From the cell containing the given text, extract its center point as [X, Y] coordinate. 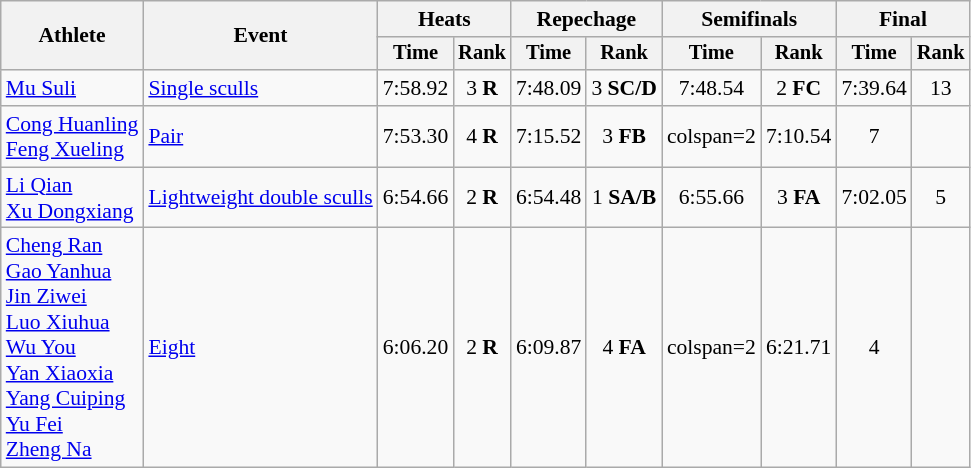
3 FA [798, 198]
6:06.20 [416, 348]
1 SA/B [624, 198]
Li QianXu Dongxiang [72, 198]
Lightweight double sculls [260, 198]
Repechage [586, 19]
3 SC/D [624, 88]
7:15.52 [548, 136]
6:21.71 [798, 348]
Heats [444, 19]
7:53.30 [416, 136]
3 FB [624, 136]
Mu Suli [72, 88]
4 [874, 348]
Semifinals [750, 19]
Cheng RanGao YanhuaJin ZiweiLuo XiuhuaWu YouYan XiaoxiaYang CuipingYu FeiZheng Na [72, 348]
6:09.87 [548, 348]
Final [902, 19]
4 R [482, 136]
7:02.05 [874, 198]
7:58.92 [416, 88]
6:54.66 [416, 198]
5 [941, 198]
6:54.48 [548, 198]
7:48.54 [712, 88]
Event [260, 36]
2 FC [798, 88]
6:55.66 [712, 198]
Single sculls [260, 88]
Athlete [72, 36]
Cong HuanlingFeng Xueling [72, 136]
7:48.09 [548, 88]
Eight [260, 348]
7 [874, 136]
7:10.54 [798, 136]
4 FA [624, 348]
3 R [482, 88]
7:39.64 [874, 88]
13 [941, 88]
Pair [260, 136]
